Locate the cell with the specified text and output its (X, Y) center coordinate. 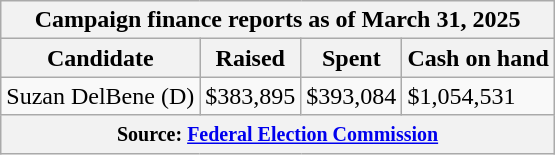
Campaign finance reports as of March 31, 2025 (278, 20)
$393,084 (352, 96)
Spent (352, 58)
$1,054,531 (478, 96)
Suzan DelBene (D) (100, 96)
Candidate (100, 58)
Source: Federal Election Commission (278, 134)
Cash on hand (478, 58)
$383,895 (250, 96)
Raised (250, 58)
